Output the (X, Y) coordinate of the center of the cell containing the given text.  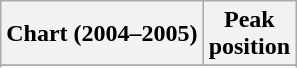
Peak position (249, 34)
Chart (2004–2005) (102, 34)
